Provide the [x, y] coordinate of the cell's center where the given text is located.  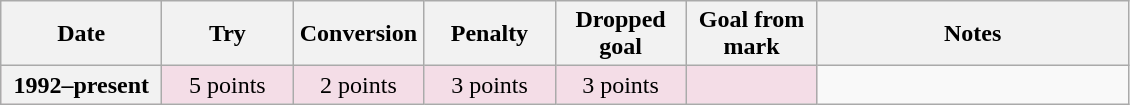
Dropped goal [620, 34]
Penalty [490, 34]
Notes [972, 34]
5 points [228, 85]
1992–present [82, 85]
Goal from mark [752, 34]
Date [82, 34]
Conversion [358, 34]
Try [228, 34]
2 points [358, 85]
